From the cell containing the given text, extract its center point as (x, y) coordinate. 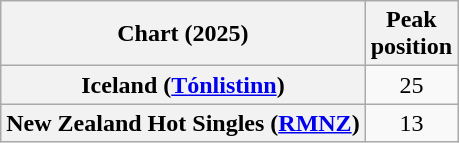
13 (411, 123)
Chart (2025) (183, 34)
New Zealand Hot Singles (RMNZ) (183, 123)
25 (411, 85)
Peakposition (411, 34)
Iceland (Tónlistinn) (183, 85)
